Return the (x, y) coordinate for the center point of the cell that contains the specified text.  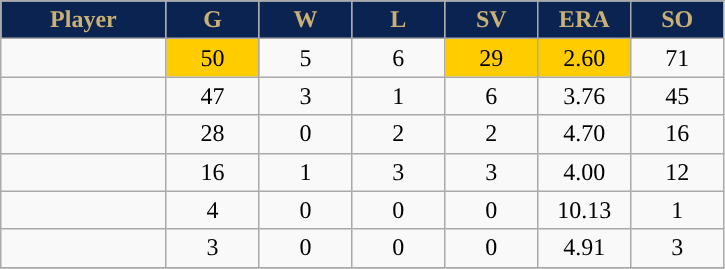
W (306, 20)
L (398, 20)
4.91 (584, 248)
4.00 (584, 172)
2.60 (584, 58)
SO (678, 20)
47 (212, 96)
71 (678, 58)
Player (84, 20)
SV (492, 20)
4 (212, 210)
50 (212, 58)
3.76 (584, 96)
45 (678, 96)
12 (678, 172)
4.70 (584, 134)
29 (492, 58)
28 (212, 134)
G (212, 20)
ERA (584, 20)
5 (306, 58)
10.13 (584, 210)
